Return the [x, y] coordinate for the center point of the cell that contains the specified text.  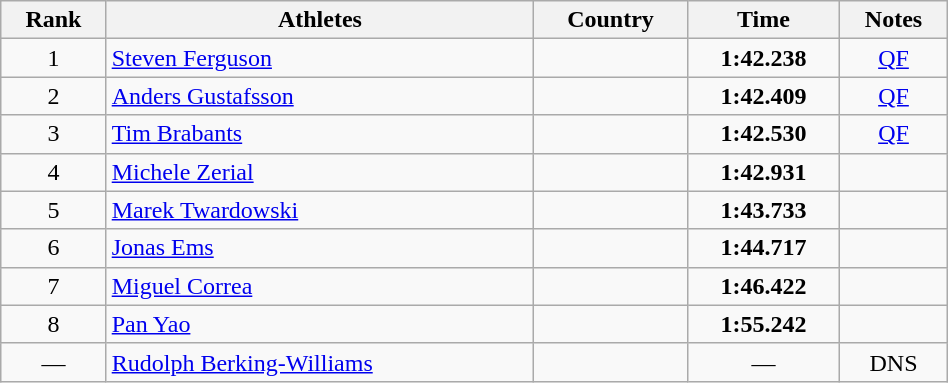
Pan Yao [320, 324]
Anders Gustafsson [320, 96]
1:46.422 [763, 286]
1:42.931 [763, 172]
Tim Brabants [320, 134]
5 [54, 210]
1:42.530 [763, 134]
8 [54, 324]
Notes [894, 20]
7 [54, 286]
6 [54, 248]
1:44.717 [763, 248]
Time [763, 20]
Rank [54, 20]
Miguel Correa [320, 286]
4 [54, 172]
Rudolph Berking-Williams [320, 362]
2 [54, 96]
1:55.242 [763, 324]
1:42.238 [763, 58]
Country [611, 20]
Steven Ferguson [320, 58]
Athletes [320, 20]
Jonas Ems [320, 248]
Marek Twardowski [320, 210]
3 [54, 134]
1:43.733 [763, 210]
1:42.409 [763, 96]
Michele Zerial [320, 172]
DNS [894, 362]
1 [54, 58]
